Pinpoint the cell where the given text exists, returning its (X, Y) midpoint coordinate. 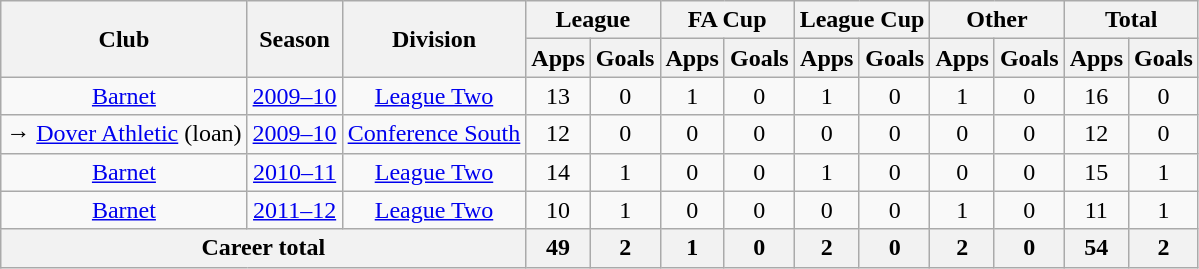
Career total (264, 248)
Division (434, 39)
Other (997, 20)
Total (1131, 20)
11 (1096, 210)
Season (294, 39)
16 (1096, 96)
Conference South (434, 134)
54 (1096, 248)
13 (558, 96)
10 (558, 210)
FA Cup (727, 20)
→ Dover Athletic (loan) (124, 134)
League (593, 20)
Club (124, 39)
2011–12 (294, 210)
15 (1096, 172)
2010–11 (294, 172)
49 (558, 248)
League Cup (862, 20)
14 (558, 172)
